Pinpoint the cell where the given text exists, returning its [X, Y] midpoint coordinate. 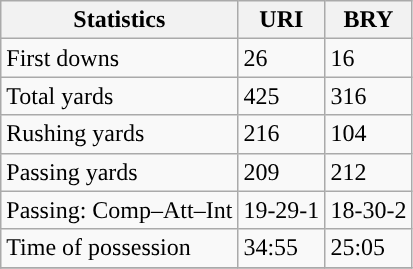
316 [368, 96]
Passing: Comp–Att–Int [120, 210]
Time of possession [120, 248]
URI [282, 20]
16 [368, 58]
18-30-2 [368, 210]
26 [282, 58]
216 [282, 134]
212 [368, 172]
Statistics [120, 20]
First downs [120, 58]
104 [368, 134]
19-29-1 [282, 210]
BRY [368, 20]
25:05 [368, 248]
209 [282, 172]
34:55 [282, 248]
Passing yards [120, 172]
Rushing yards [120, 134]
Total yards [120, 96]
425 [282, 96]
